For the text-containing cell, return its midpoint in [x, y] coordinate format. 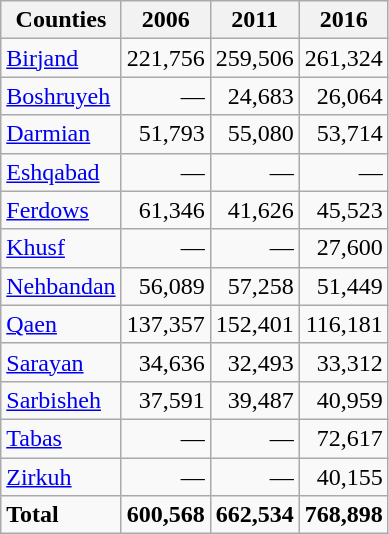
55,080 [254, 134]
45,523 [344, 210]
Qaen [61, 324]
Khusf [61, 248]
600,568 [166, 515]
24,683 [254, 96]
33,312 [344, 362]
57,258 [254, 286]
261,324 [344, 58]
32,493 [254, 362]
72,617 [344, 438]
2016 [344, 20]
Boshruyeh [61, 96]
Zirkuh [61, 477]
Eshqabad [61, 172]
768,898 [344, 515]
Counties [61, 20]
34,636 [166, 362]
27,600 [344, 248]
26,064 [344, 96]
40,155 [344, 477]
Total [61, 515]
51,793 [166, 134]
Ferdows [61, 210]
Darmian [61, 134]
2006 [166, 20]
137,357 [166, 324]
Sarayan [61, 362]
Birjand [61, 58]
2011 [254, 20]
53,714 [344, 134]
Tabas [61, 438]
259,506 [254, 58]
51,449 [344, 286]
39,487 [254, 400]
56,089 [166, 286]
40,959 [344, 400]
Nehbandan [61, 286]
152,401 [254, 324]
61,346 [166, 210]
41,626 [254, 210]
116,181 [344, 324]
37,591 [166, 400]
662,534 [254, 515]
221,756 [166, 58]
Sarbisheh [61, 400]
